Identify which cell holds the provided text, then report its (x, y) central coordinate. 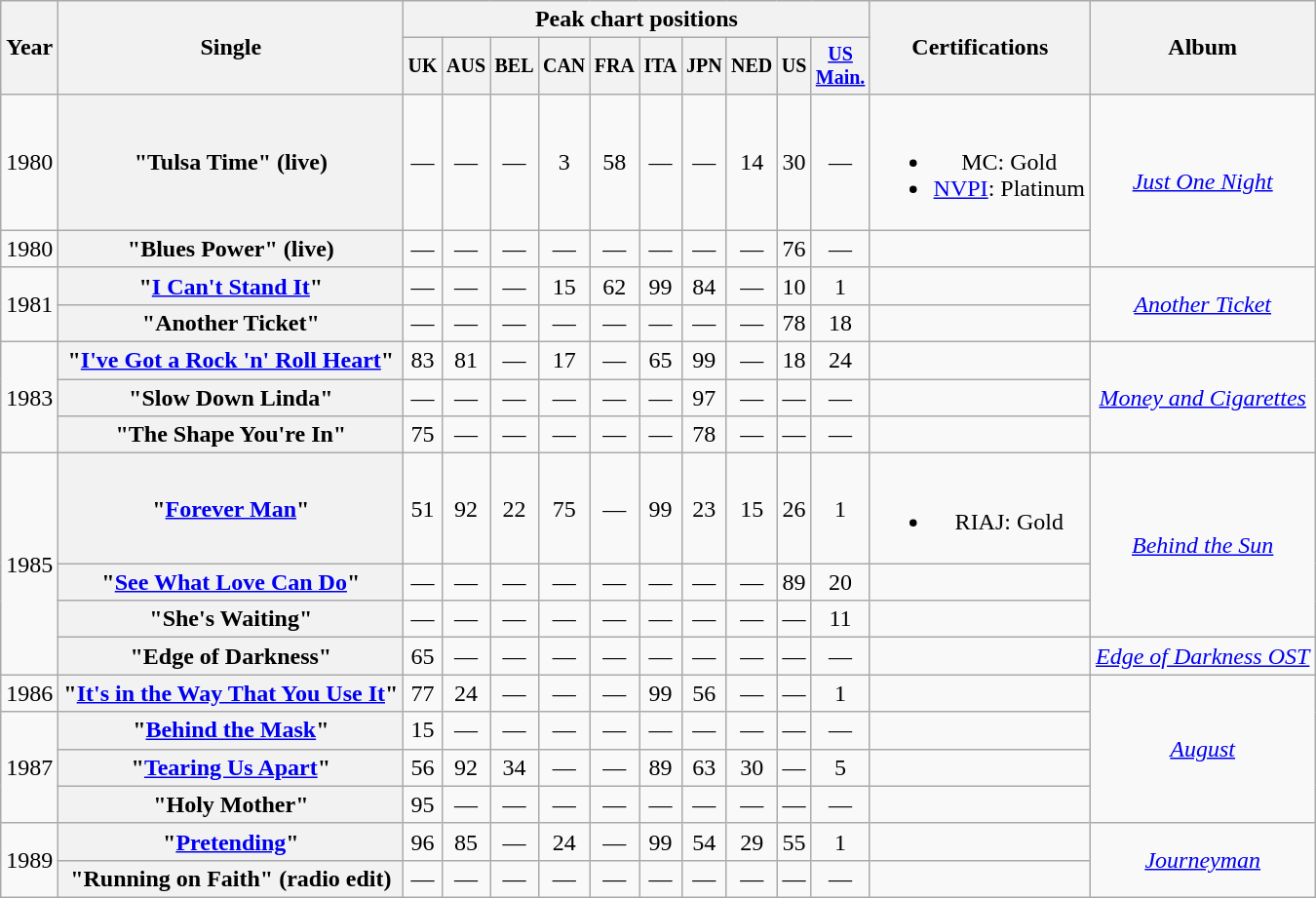
"I Can't Stand It" (231, 286)
BEL (515, 66)
3 (563, 162)
"See What Love Can Do" (231, 582)
Single (231, 48)
20 (840, 582)
5 (840, 767)
"Forever Man" (231, 509)
83 (423, 361)
81 (466, 361)
"It's in the Way That You Use It" (231, 693)
"Tearing Us Apart" (231, 767)
Money and Cigarettes (1203, 398)
Edge of Darkness OST (1203, 656)
95 (423, 804)
"She's Waiting" (231, 619)
CAN (563, 66)
"Slow Down Linda" (231, 398)
51 (423, 509)
85 (466, 841)
10 (793, 286)
"Edge of Darkness" (231, 656)
1985 (29, 564)
62 (614, 286)
MC: GoldNVPI: Platinum (980, 162)
58 (614, 162)
"The Shape You're In" (231, 435)
"Behind the Mask" (231, 730)
"Tulsa Time" (live) (231, 162)
Journeyman (1203, 860)
"I've Got a Rock 'n' Roll Heart" (231, 361)
Another Ticket (1203, 304)
11 (840, 619)
77 (423, 693)
23 (704, 509)
Year (29, 48)
1983 (29, 398)
1981 (29, 304)
Certifications (980, 48)
34 (515, 767)
1989 (29, 860)
63 (704, 767)
54 (704, 841)
FRA (614, 66)
17 (563, 361)
ITA (661, 66)
Behind the Sun (1203, 546)
22 (515, 509)
AUS (466, 66)
1987 (29, 767)
JPN (704, 66)
Peak chart positions (637, 20)
96 (423, 841)
76 (793, 249)
USMain. (840, 66)
97 (704, 398)
"Another Ticket" (231, 323)
Album (1203, 48)
29 (752, 841)
26 (793, 509)
UK (423, 66)
NED (752, 66)
84 (704, 286)
"Running on Faith" (radio edit) (231, 878)
1986 (29, 693)
55 (793, 841)
US (793, 66)
14 (752, 162)
August (1203, 749)
RIAJ: Gold (980, 509)
"Pretending" (231, 841)
Just One Night (1203, 180)
"Holy Mother" (231, 804)
"Blues Power" (live) (231, 249)
